From the cell containing the given text, extract its center point as [X, Y] coordinate. 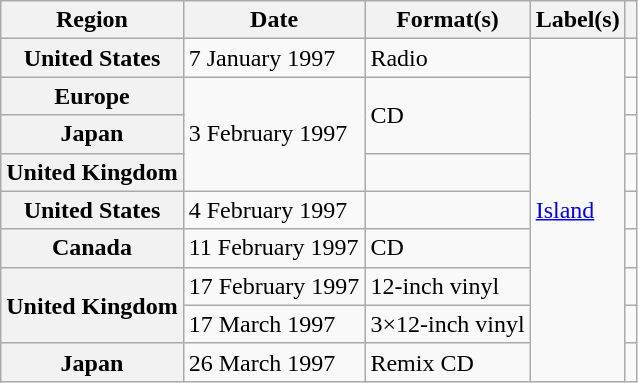
Radio [448, 58]
Island [578, 210]
Date [274, 20]
12-inch vinyl [448, 286]
3×12-inch vinyl [448, 324]
Canada [92, 248]
Region [92, 20]
17 March 1997 [274, 324]
17 February 1997 [274, 286]
Label(s) [578, 20]
3 February 1997 [274, 134]
11 February 1997 [274, 248]
4 February 1997 [274, 210]
26 March 1997 [274, 362]
Format(s) [448, 20]
7 January 1997 [274, 58]
Remix CD [448, 362]
Europe [92, 96]
